Output the (X, Y) coordinate of the center of the cell containing the given text.  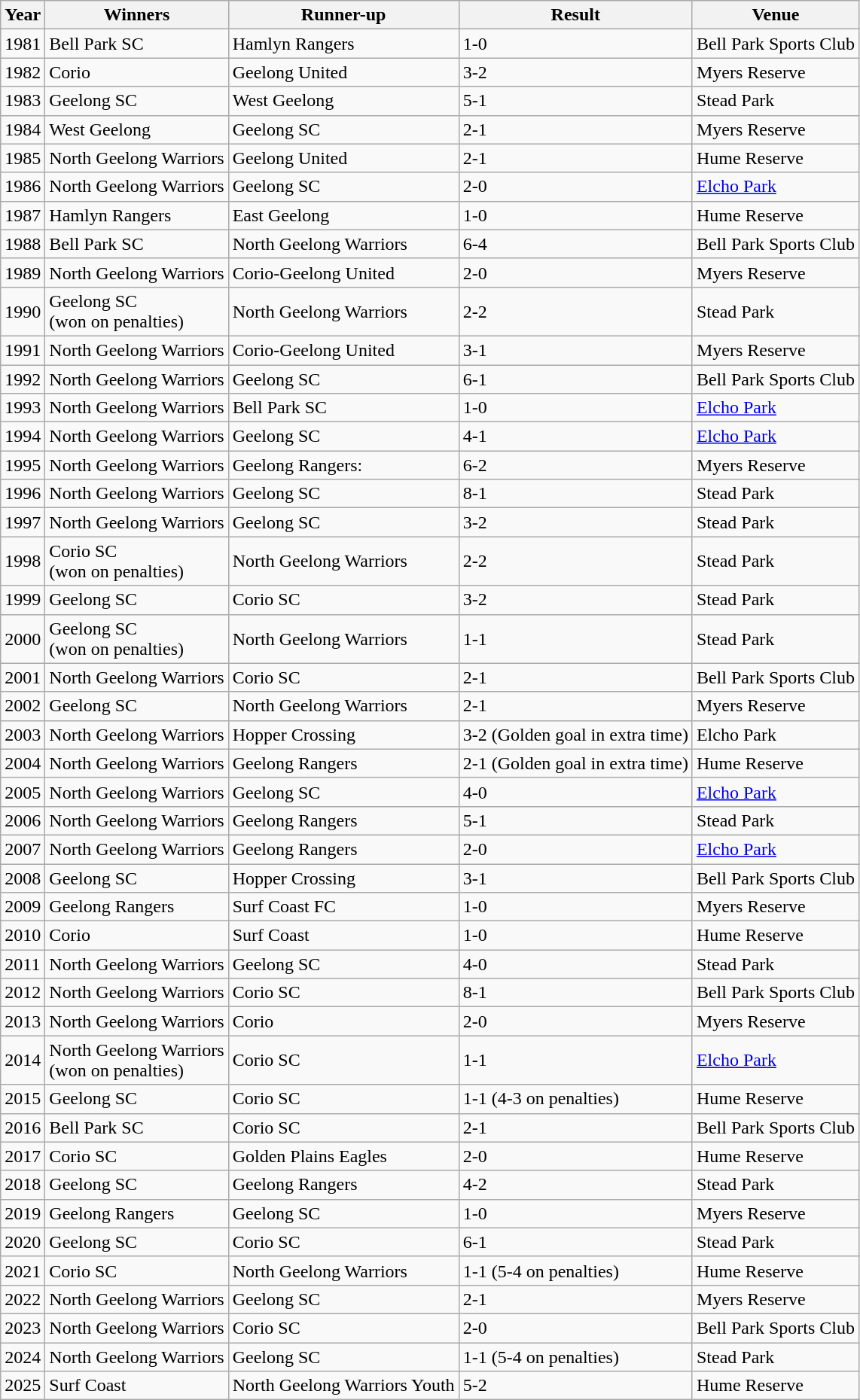
1989 (23, 272)
2012 (23, 993)
2024 (23, 1357)
2023 (23, 1328)
2-1 (Golden goal in extra time) (575, 763)
1983 (23, 101)
2015 (23, 1099)
Year (23, 15)
5-2 (575, 1386)
2021 (23, 1271)
2019 (23, 1213)
Surf Coast FC (343, 907)
1994 (23, 437)
Geelong Rangers: (343, 465)
2014 (23, 1060)
North Geelong Warriors Youth (343, 1386)
Winners (137, 15)
1999 (23, 600)
4-2 (575, 1185)
1991 (23, 350)
2009 (23, 907)
1981 (23, 44)
2004 (23, 763)
1990 (23, 312)
1995 (23, 465)
Runner-up (343, 15)
2007 (23, 849)
Golden Plains Eagles (343, 1156)
1986 (23, 187)
2025 (23, 1386)
2008 (23, 878)
2020 (23, 1242)
6-2 (575, 465)
4-1 (575, 437)
1988 (23, 244)
1992 (23, 379)
2017 (23, 1156)
2010 (23, 936)
Result (575, 15)
6-4 (575, 244)
1987 (23, 215)
1998 (23, 562)
Corio SC(won on penalties) (137, 562)
2005 (23, 792)
2000 (23, 638)
3-2 (Golden goal in extra time) (575, 735)
1984 (23, 129)
2022 (23, 1299)
1996 (23, 494)
2016 (23, 1128)
2011 (23, 964)
2001 (23, 677)
Venue (776, 15)
1-1 (4-3 on penalties) (575, 1099)
1982 (23, 72)
1997 (23, 522)
North Geelong Warriors(won on penalties) (137, 1060)
2006 (23, 820)
2002 (23, 706)
1985 (23, 158)
2018 (23, 1185)
1993 (23, 408)
East Geelong (343, 215)
2003 (23, 735)
2013 (23, 1021)
